For the text-containing cell, return its midpoint in (X, Y) coordinate format. 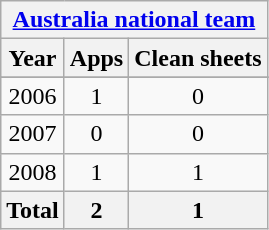
Apps (96, 58)
Total (33, 210)
2006 (33, 96)
2007 (33, 134)
2 (96, 210)
2008 (33, 172)
Australia national team (134, 20)
Clean sheets (198, 58)
Year (33, 58)
